Extract the [X, Y] coordinate from the center of the cell holding the provided text.  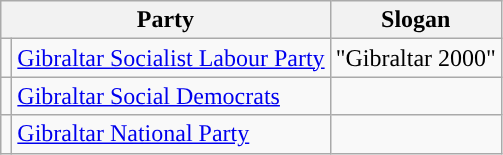
"Gibraltar 2000" [416, 58]
Party [166, 20]
Gibraltar Social Democrats [171, 96]
Gibraltar National Party [171, 134]
Slogan [416, 20]
Gibraltar Socialist Labour Party [171, 58]
